Return (X, Y) of the center of cell containing provided text 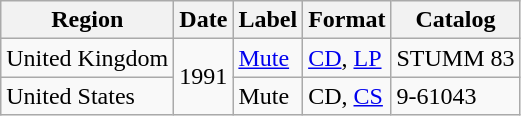
STUMM 83 (456, 58)
9-61043 (456, 96)
CD, LP (347, 58)
United States (88, 96)
United Kingdom (88, 58)
Format (347, 20)
Catalog (456, 20)
1991 (204, 77)
Region (88, 20)
CD, CS (347, 96)
Label (268, 20)
Date (204, 20)
